Determine the (x, y) coordinate at the center of the cell enclosing the given text.  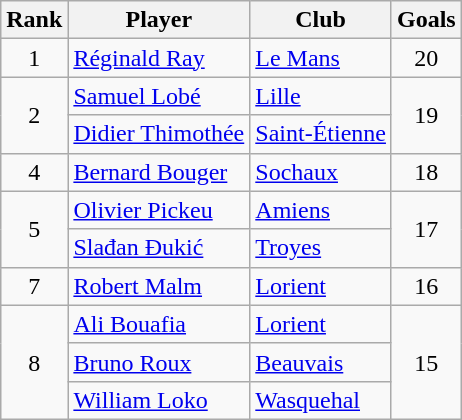
Robert Malm (159, 286)
Troyes (321, 248)
20 (426, 58)
Saint-Étienne (321, 134)
4 (34, 172)
16 (426, 286)
William Loko (159, 400)
7 (34, 286)
Goals (426, 20)
Amiens (321, 210)
Olivier Pickeu (159, 210)
Bernard Bouger (159, 172)
Ali Bouafia (159, 324)
Bruno Roux (159, 362)
Rank (34, 20)
Réginald Ray (159, 58)
Beauvais (321, 362)
Le Mans (321, 58)
2 (34, 115)
Sochaux (321, 172)
Lille (321, 96)
Wasquehal (321, 400)
Player (159, 20)
19 (426, 115)
15 (426, 362)
18 (426, 172)
8 (34, 362)
5 (34, 229)
Samuel Lobé (159, 96)
Slađan Đukić (159, 248)
1 (34, 58)
Club (321, 20)
17 (426, 229)
Didier Thimothée (159, 134)
